Extract the (x, y) coordinate from the center of the cell holding the provided text.  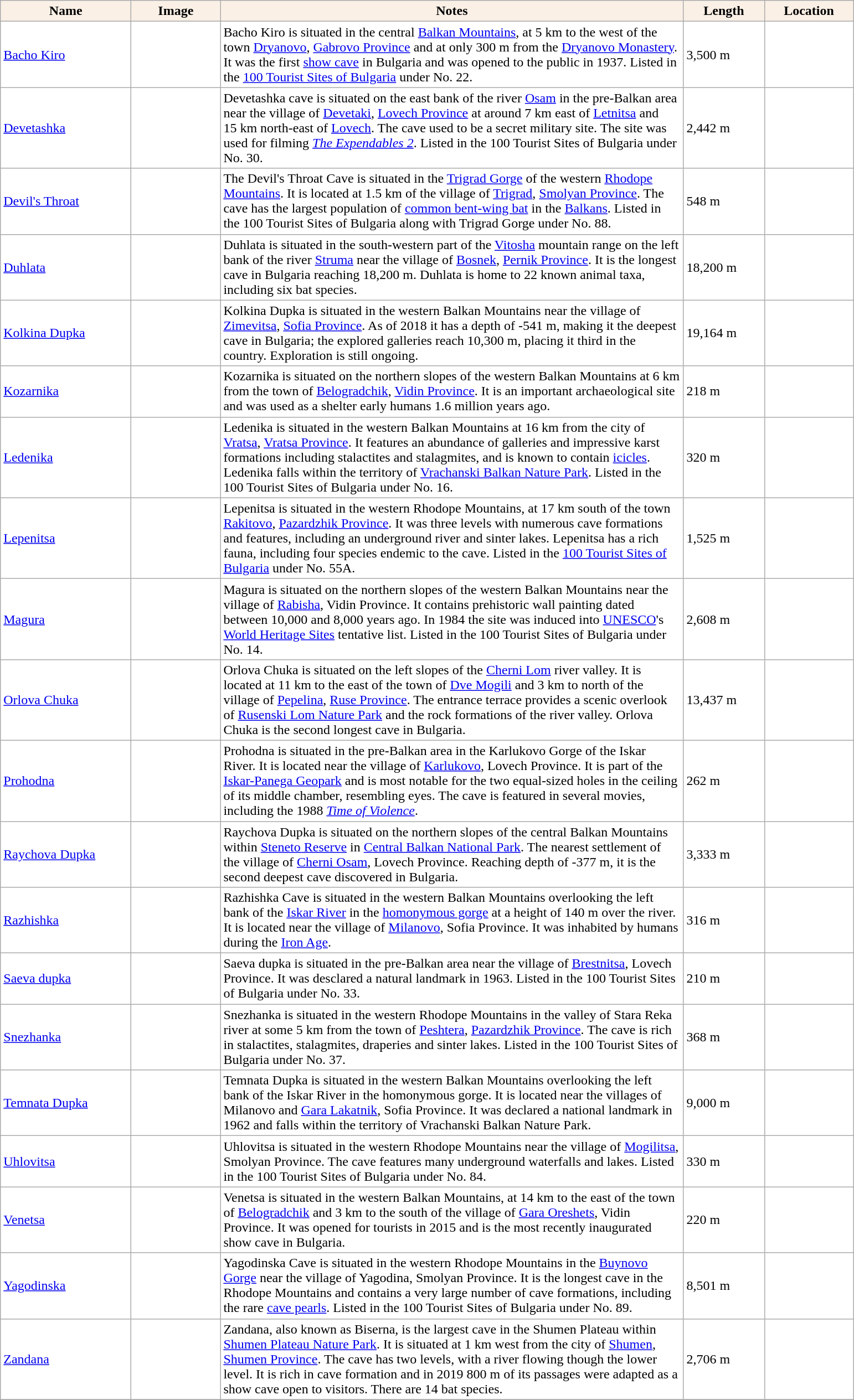
Prohodna (66, 781)
210 m (724, 979)
Snezhanka (66, 1037)
Razhishka (66, 920)
Kolkina Dupka (66, 333)
Orlova Chuka (66, 700)
548 m (724, 202)
2,608 m (724, 619)
Image (176, 11)
Temnata Dupka (66, 1103)
Lepenitsa (66, 538)
Raychova Dupka (66, 855)
Notes (452, 11)
368 m (724, 1037)
220 m (724, 1220)
Location (809, 11)
Duhlata (66, 267)
1,525 m (724, 538)
Length (724, 11)
Saeva dupka (66, 979)
2,442 m (724, 128)
262 m (724, 781)
Yagodinska (66, 1285)
Kozarnika (66, 391)
8,501 m (724, 1285)
316 m (724, 920)
9,000 m (724, 1103)
Zandana (66, 1359)
3,333 m (724, 855)
330 m (724, 1161)
3,500 m (724, 54)
218 m (724, 391)
Venetsa (66, 1220)
Devetashka (66, 128)
Magura (66, 619)
Ledenika (66, 457)
Name (66, 11)
Bacho Kiro (66, 54)
18,200 m (724, 267)
320 m (724, 457)
19,164 m (724, 333)
2,706 m (724, 1359)
Devil's Throat (66, 202)
Uhlovitsa (66, 1161)
13,437 m (724, 700)
